Return the [X, Y] coordinate for the center point of the cell that contains the specified text.  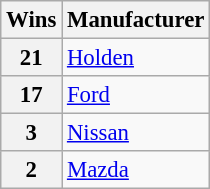
Ford [136, 95]
3 [32, 133]
21 [32, 58]
17 [32, 95]
Mazda [136, 170]
2 [32, 170]
Nissan [136, 133]
Wins [32, 20]
Manufacturer [136, 20]
Holden [136, 58]
